Extract the [X, Y] coordinate from the center of the cell holding the provided text.  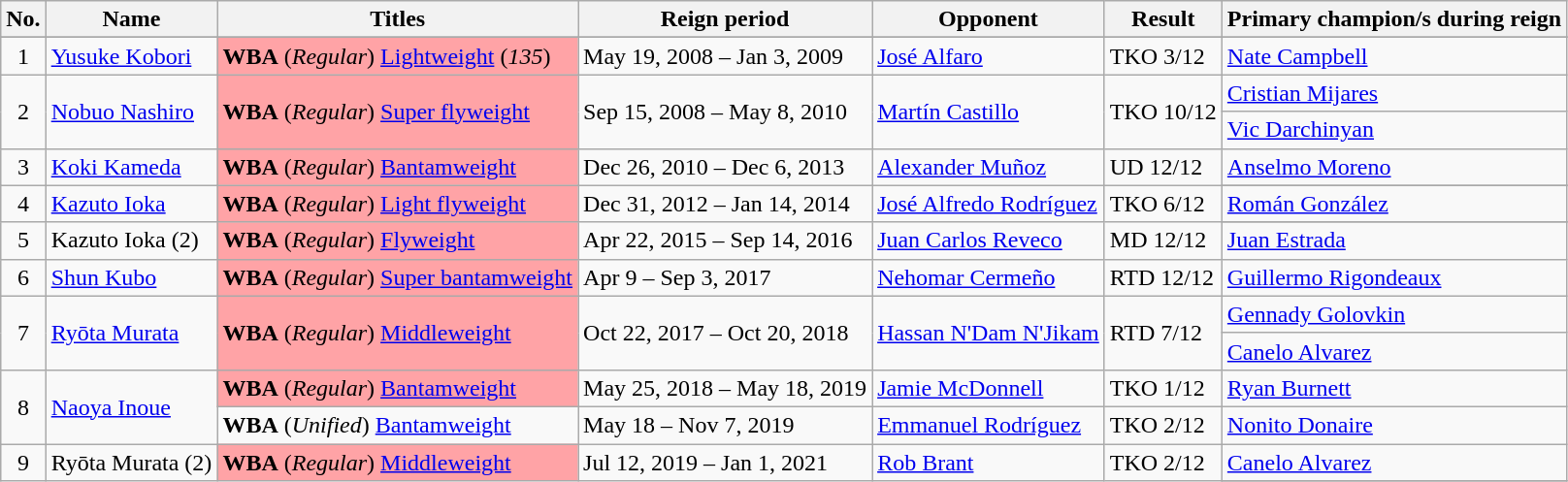
TKO 6/12 [1162, 204]
5 [23, 241]
2 [23, 112]
Jamie McDonnell [989, 388]
RTD 7/12 [1162, 333]
Ryan Burnett [1393, 388]
4 [23, 204]
7 [23, 333]
Rob Brant [989, 463]
Koki Kameda [132, 167]
Anselmo Moreno [1393, 167]
UD 12/12 [1162, 167]
Cristian Mijares [1393, 93]
Ryōta Murata [132, 333]
Titles [398, 19]
May 19, 2008 – Jan 3, 2009 [726, 56]
Emmanuel Rodríguez [989, 425]
Yusuke Kobori [132, 56]
Nehomar Cermeño [989, 277]
Kazuto Ioka (2) [132, 241]
José Alfaro [989, 56]
May 25, 2018 – May 18, 2019 [726, 388]
TKO 3/12 [1162, 56]
Nobuo Nashiro [132, 112]
WBA (Regular) Super bantamweight [398, 277]
Apr 22, 2015 – Sep 14, 2016 [726, 241]
WBA (Regular) Flyweight [398, 241]
Juan Estrada [1393, 241]
Name [132, 19]
Result [1162, 19]
WBA (Regular) Lightweight (135) [398, 56]
1 [23, 56]
WBA (Regular) Super flyweight [398, 112]
Ryōta Murata (2) [132, 463]
WBA (Regular) Light flyweight [398, 204]
Vic Darchinyan [1393, 130]
WBA (Unified) Bantamweight [398, 425]
Gennady Golovkin [1393, 314]
No. [23, 19]
9 [23, 463]
MD 12/12 [1162, 241]
Primary champion/s during reign [1393, 19]
Opponent [989, 19]
Guillermo Rigondeaux [1393, 277]
6 [23, 277]
Kazuto Ioka [132, 204]
Hassan N'Dam N'Jikam [989, 333]
8 [23, 406]
TKO 10/12 [1162, 112]
Apr 9 – Sep 3, 2017 [726, 277]
Dec 26, 2010 – Dec 6, 2013 [726, 167]
3 [23, 167]
Juan Carlos Reveco [989, 241]
TKO 1/12 [1162, 388]
Shun Kubo [132, 277]
May 18 – Nov 7, 2019 [726, 425]
José Alfredo Rodríguez [989, 204]
Nonito Donaire [1393, 425]
Nate Campbell [1393, 56]
Martín Castillo [989, 112]
Dec 31, 2012 – Jan 14, 2014 [726, 204]
Sep 15, 2008 – May 8, 2010 [726, 112]
Román González [1393, 204]
Oct 22, 2017 – Oct 20, 2018 [726, 333]
Alexander Muñoz [989, 167]
Naoya Inoue [132, 406]
RTD 12/12 [1162, 277]
Jul 12, 2019 – Jan 1, 2021 [726, 463]
Reign period [726, 19]
